Output the (x, y) coordinate of the center of the cell containing the given text.  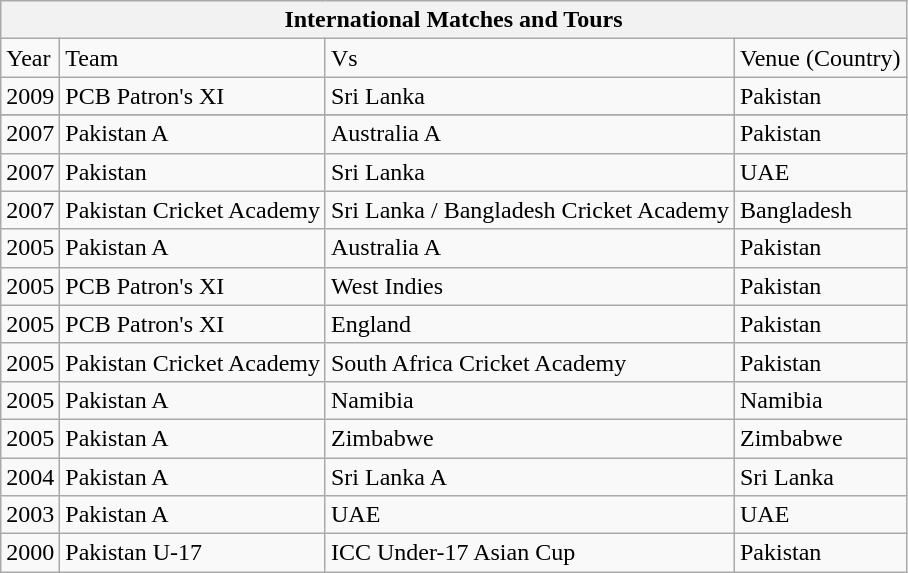
International Matches and Tours (454, 20)
2004 (30, 477)
Year (30, 58)
ICC Under-17 Asian Cup (530, 553)
Venue (Country) (820, 58)
Team (193, 58)
Pakistan U-17 (193, 553)
West Indies (530, 286)
Sri Lanka A (530, 477)
South Africa Cricket Academy (530, 362)
England (530, 324)
Sri Lanka / Bangladesh Cricket Academy (530, 210)
2003 (30, 515)
2009 (30, 96)
Vs (530, 58)
Bangladesh (820, 210)
2000 (30, 553)
